Identify which cell holds the provided text, then report its (x, y) central coordinate. 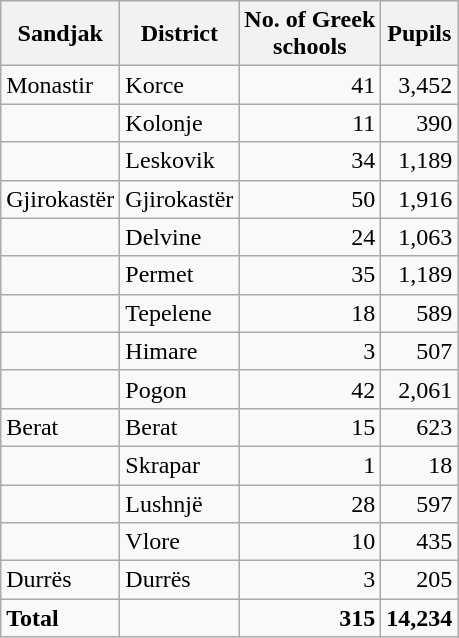
Permet (180, 275)
Total (60, 618)
50 (310, 199)
11 (310, 123)
34 (310, 161)
Lushnjë (180, 503)
Vlore (180, 542)
589 (420, 313)
315 (310, 618)
28 (310, 503)
507 (420, 351)
2,061 (420, 389)
24 (310, 237)
35 (310, 275)
597 (420, 503)
205 (420, 580)
623 (420, 427)
Pupils (420, 34)
14,234 (420, 618)
Skrapar (180, 465)
Sandjak (60, 34)
Monastir (60, 85)
41 (310, 85)
42 (310, 389)
Delvine (180, 237)
3,452 (420, 85)
435 (420, 542)
Tepelene (180, 313)
10 (310, 542)
15 (310, 427)
Leskovik (180, 161)
Himare (180, 351)
1,916 (420, 199)
390 (420, 123)
Pogon (180, 389)
Kolonje (180, 123)
1 (310, 465)
No. of Greek schools (310, 34)
District (180, 34)
1,063 (420, 237)
Korce (180, 85)
